Locate the cell with the specified text and output its [X, Y] center coordinate. 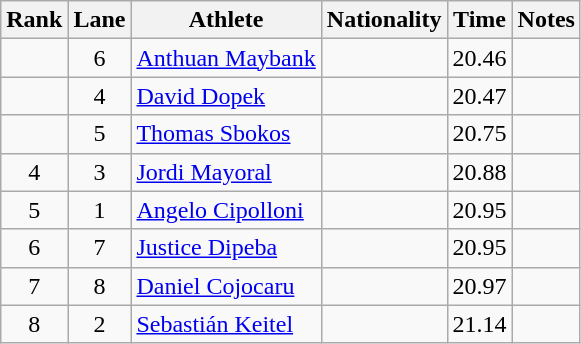
20.46 [480, 58]
20.47 [480, 96]
Anthuan Maybank [226, 58]
Time [480, 20]
Lane [100, 20]
Daniel Cojocaru [226, 286]
20.88 [480, 172]
1 [100, 210]
Angelo Cipolloni [226, 210]
Rank [34, 20]
20.97 [480, 286]
2 [100, 324]
Jordi Mayoral [226, 172]
Thomas Sbokos [226, 134]
Justice Dipeba [226, 248]
Nationality [384, 20]
Notes [546, 20]
21.14 [480, 324]
20.75 [480, 134]
3 [100, 172]
David Dopek [226, 96]
Sebastián Keitel [226, 324]
Athlete [226, 20]
